Output the [X, Y] coordinate of the center of the cell containing the given text.  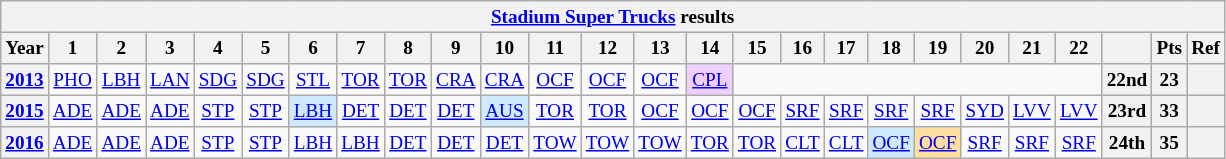
1 [72, 48]
AUS [504, 111]
5 [266, 48]
18 [891, 48]
17 [846, 48]
24th [1127, 143]
2015 [25, 111]
22nd [1127, 80]
16 [803, 48]
13 [660, 48]
20 [985, 48]
15 [756, 48]
STL [313, 80]
LAN [170, 80]
PHO [72, 80]
Ref [1206, 48]
CPL [710, 80]
2013 [25, 80]
21 [1032, 48]
11 [555, 48]
2016 [25, 143]
8 [408, 48]
33 [1170, 111]
10 [504, 48]
Year [25, 48]
22 [1078, 48]
SYD [985, 111]
Stadium Super Trucks results [613, 17]
Pts [1170, 48]
23rd [1127, 111]
35 [1170, 143]
23 [1170, 80]
14 [710, 48]
7 [361, 48]
19 [937, 48]
9 [456, 48]
12 [607, 48]
6 [313, 48]
4 [218, 48]
2 [122, 48]
3 [170, 48]
